Find where the given text appears and provide that cell's center as (x, y) coordinate. 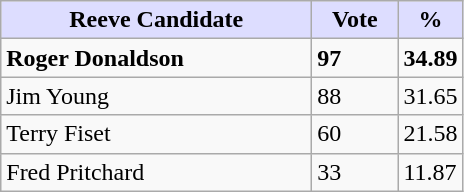
31.65 (430, 96)
% (430, 20)
Roger Donaldson (156, 58)
60 (355, 134)
34.89 (430, 58)
33 (355, 172)
Jim Young (156, 96)
Terry Fiset (156, 134)
21.58 (430, 134)
88 (355, 96)
97 (355, 58)
Vote (355, 20)
Reeve Candidate (156, 20)
Fred Pritchard (156, 172)
11.87 (430, 172)
